Identify which cell holds the provided text, then report its (x, y) central coordinate. 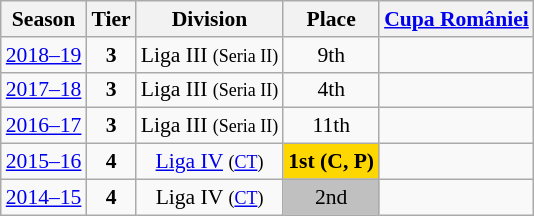
9th (331, 55)
Cupa României (456, 19)
2016–17 (44, 126)
11th (331, 126)
2nd (331, 197)
Division (210, 19)
2014–15 (44, 197)
Tier (110, 19)
2018–19 (44, 55)
4th (331, 90)
2017–18 (44, 90)
1st (C, P) (331, 162)
Place (331, 19)
2015–16 (44, 162)
Season (44, 19)
